Determine the (X, Y) coordinate at the center of the cell enclosing the given text.  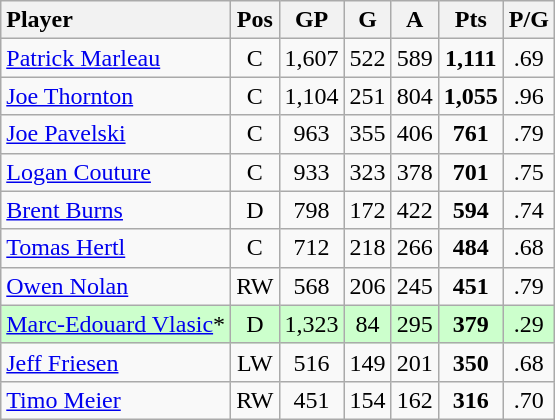
.74 (528, 210)
266 (414, 248)
933 (312, 172)
A (414, 20)
Tomas Hertl (116, 248)
154 (368, 400)
798 (312, 210)
1,111 (470, 58)
245 (414, 286)
379 (470, 324)
Brent Burns (116, 210)
84 (368, 324)
Owen Nolan (116, 286)
Joe Thornton (116, 96)
Jeff Friesen (116, 362)
516 (312, 362)
963 (312, 134)
1,055 (470, 96)
804 (414, 96)
.70 (528, 400)
Patrick Marleau (116, 58)
1,323 (312, 324)
218 (368, 248)
589 (414, 58)
Joe Pavelski (116, 134)
Pos (255, 20)
355 (368, 134)
Marc-Edouard Vlasic* (116, 324)
594 (470, 210)
251 (368, 96)
316 (470, 400)
323 (368, 172)
.75 (528, 172)
406 (414, 134)
172 (368, 210)
201 (414, 362)
Timo Meier (116, 400)
Pts (470, 20)
.29 (528, 324)
378 (414, 172)
206 (368, 286)
P/G (528, 20)
1,607 (312, 58)
1,104 (312, 96)
422 (414, 210)
.69 (528, 58)
522 (368, 58)
568 (312, 286)
149 (368, 362)
761 (470, 134)
484 (470, 248)
Logan Couture (116, 172)
Player (116, 20)
.96 (528, 96)
701 (470, 172)
GP (312, 20)
350 (470, 362)
712 (312, 248)
G (368, 20)
LW (255, 362)
162 (414, 400)
295 (414, 324)
